Return the [X, Y] coordinate for the center point of the cell that contains the specified text.  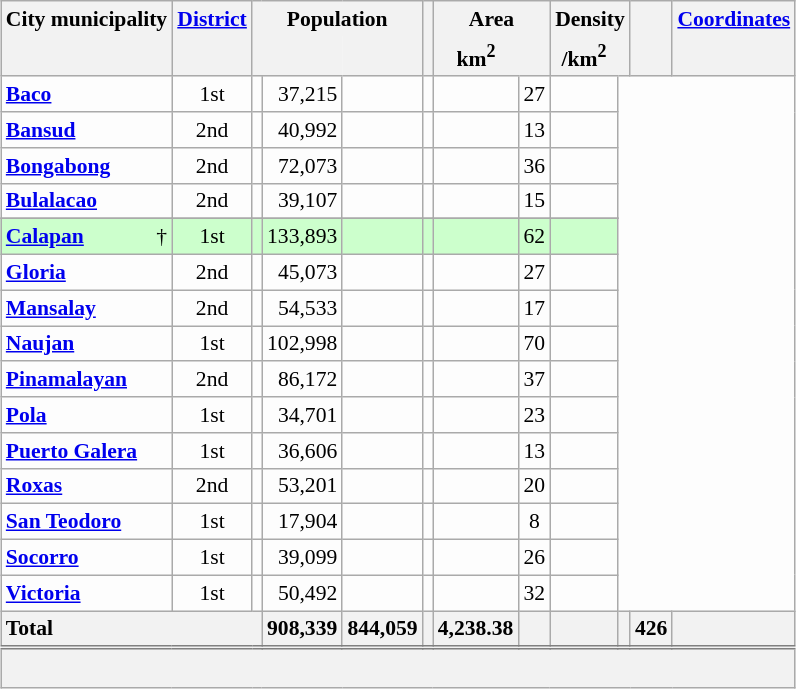
34,701 [302, 415]
District [212, 18]
Naujan [86, 344]
Pola [86, 415]
Total [132, 630]
133,893 [302, 237]
Mansalay [86, 308]
53,201 [302, 486]
62 [534, 237]
23 [534, 415]
20 [534, 486]
8 [534, 522]
Population [338, 18]
908,339 [302, 630]
† [156, 237]
Socorro [86, 557]
45,073 [302, 272]
Bansud [86, 130]
Bongabong [86, 165]
Baco [86, 94]
City municipality [86, 18]
39,107 [302, 201]
37 [534, 379]
Coordinates [734, 18]
Pinamalayan [86, 379]
844,059 [382, 630]
54,533 [302, 308]
50,492 [302, 593]
72,073 [302, 165]
36 [534, 165]
17,904 [302, 522]
4,238.38 [476, 630]
San Teodoro [86, 522]
70 [534, 344]
102,998 [302, 344]
86,172 [302, 379]
Bulalacao [86, 201]
36,606 [302, 450]
/km2 [584, 56]
32 [534, 593]
15 [534, 201]
26 [534, 557]
39,099 [302, 557]
Density [590, 18]
Roxas [86, 486]
Puerto Galera [86, 450]
Calapan [70, 237]
Gloria [86, 272]
426 [652, 630]
17 [534, 308]
Victoria [86, 593]
Area [492, 18]
37,215 [302, 94]
40,992 [302, 130]
km2 [476, 56]
